Scan for the cell matching the given text and deliver its [x, y] coordinate at center. 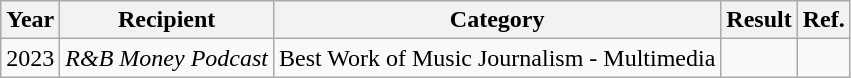
Ref. [824, 20]
Result [759, 20]
Best Work of Music Journalism - Multimedia [496, 58]
Year [30, 20]
2023 [30, 58]
Recipient [167, 20]
Category [496, 20]
R&B Money Podcast [167, 58]
